Detect which cell encompasses the target text, then output its [X, Y] center coordinate. 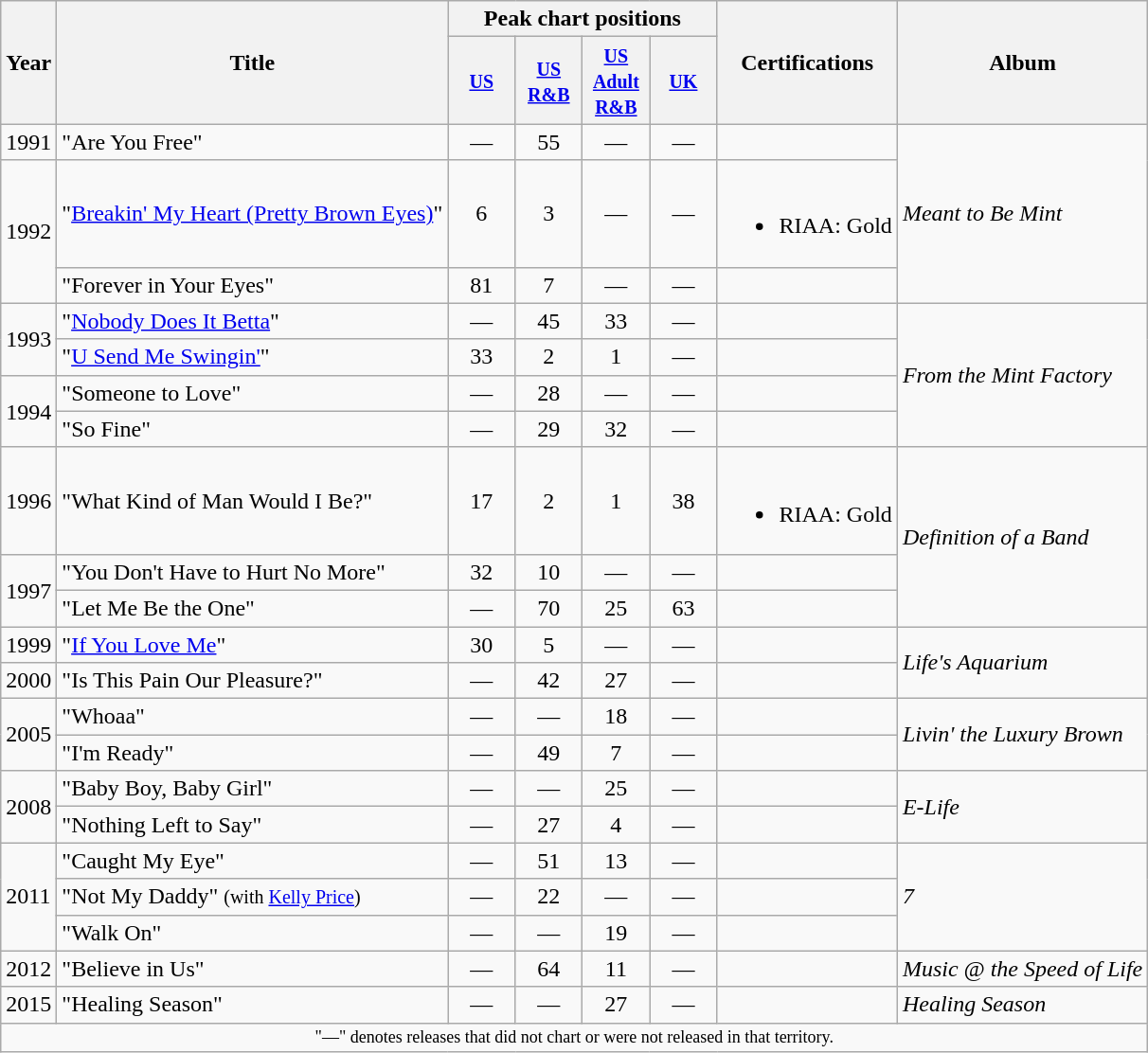
5 [549, 645]
2008 [28, 807]
1999 [28, 645]
"Healing Season" [252, 1005]
US [481, 80]
Life's Aquarium [1022, 663]
Meant to Be Mint [1022, 214]
2012 [28, 969]
42 [549, 681]
2005 [28, 735]
3 [549, 214]
11 [616, 969]
"Are You Free" [252, 142]
22 [549, 897]
1994 [28, 411]
13 [616, 861]
10 [549, 572]
63 [684, 608]
US Adult R&B [616, 80]
Livin' the Luxury Brown [1022, 735]
2011 [28, 897]
"Believe in Us" [252, 969]
"I'm Ready" [252, 753]
Peak chart positions [583, 19]
"U Send Me Swingin'" [252, 357]
Definition of a Band [1022, 536]
1996 [28, 500]
"If You Love Me" [252, 645]
81 [481, 285]
2000 [28, 681]
38 [684, 500]
E-Life [1022, 807]
45 [549, 321]
"Nobody Does It Betta" [252, 321]
"Baby Boy, Baby Girl" [252, 789]
1997 [28, 590]
1991 [28, 142]
Healing Season [1022, 1005]
6 [481, 214]
Album [1022, 62]
"Whoaa" [252, 717]
49 [549, 753]
64 [549, 969]
"Is This Pain Our Pleasure?" [252, 681]
"What Kind of Man Would I Be?" [252, 500]
"You Don't Have to Hurt No More" [252, 572]
"Let Me Be the One" [252, 608]
70 [549, 608]
"Forever in Your Eyes" [252, 285]
Year [28, 62]
UK [684, 80]
29 [549, 429]
55 [549, 142]
17 [481, 500]
"Caught My Eye" [252, 861]
Title [252, 62]
1993 [28, 339]
30 [481, 645]
"—" denotes releases that did not chart or were not released in that territory. [574, 1038]
"Nothing Left to Say" [252, 825]
"Someone to Love" [252, 393]
51 [549, 861]
28 [549, 393]
Music @ the Speed of Life [1022, 969]
"Not My Daddy" (with Kelly Price) [252, 897]
4 [616, 825]
From the Mint Factory [1022, 375]
18 [616, 717]
"So Fine" [252, 429]
"Walk On" [252, 933]
Certifications [807, 62]
1992 [28, 231]
19 [616, 933]
US R&B [549, 80]
"Breakin' My Heart (Pretty Brown Eyes)" [252, 214]
2015 [28, 1005]
